Extract the [X, Y] coordinate from the center of the cell holding the provided text.  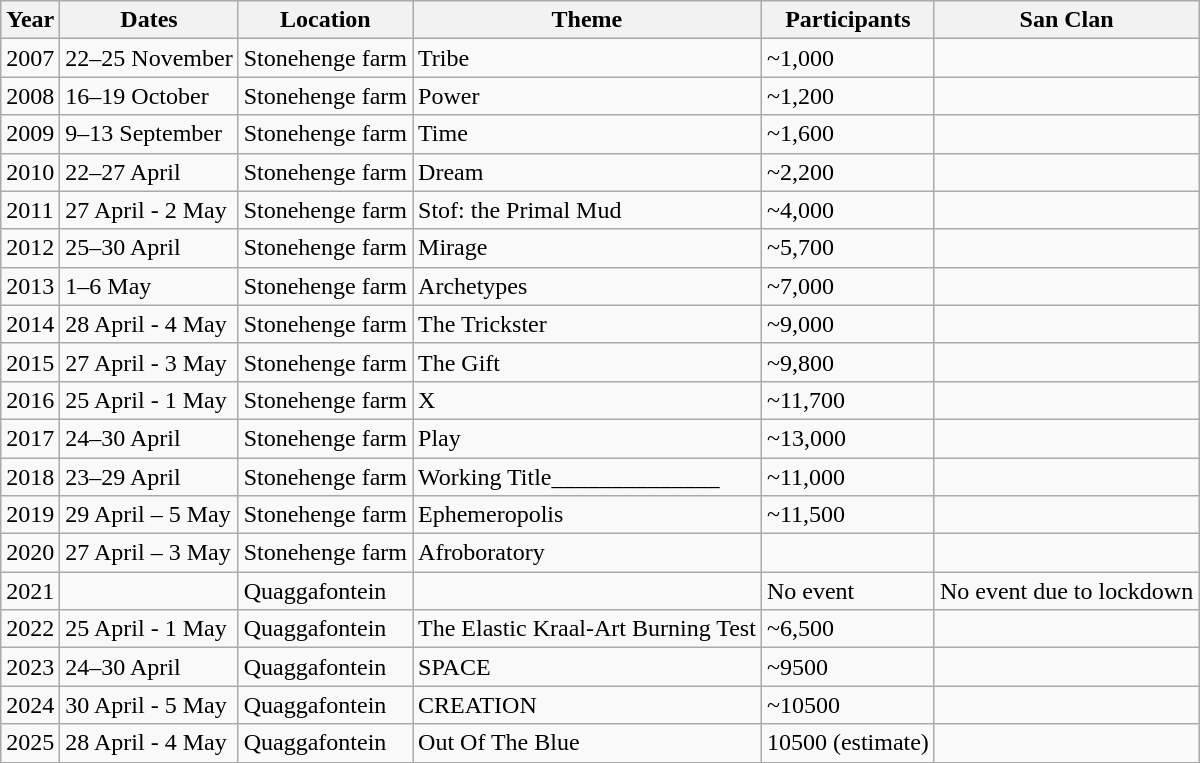
~6,500 [848, 629]
~11,500 [848, 515]
2011 [30, 210]
~13,000 [848, 438]
SPACE [588, 667]
2025 [30, 743]
~10500 [848, 705]
CREATION [588, 705]
~11,000 [848, 477]
2009 [30, 134]
2020 [30, 553]
27 April - 3 May [149, 362]
2008 [30, 96]
Mirage [588, 248]
Ephemeropolis [588, 515]
X [588, 400]
~9,800 [848, 362]
2017 [30, 438]
22–27 April [149, 172]
29 April – 5 May [149, 515]
The Gift [588, 362]
2013 [30, 286]
Participants [848, 20]
No event [848, 591]
~1,200 [848, 96]
~9,000 [848, 324]
2018 [30, 477]
~2,200 [848, 172]
2021 [30, 591]
San Clan [1066, 20]
25–30 April [149, 248]
16–19 October [149, 96]
~9500 [848, 667]
Stof: the Primal Mud [588, 210]
Out Of The Blue [588, 743]
~5,700 [848, 248]
10500 (estimate) [848, 743]
2023 [30, 667]
The Elastic Kraal-Art Burning Test [588, 629]
Working Title______________ [588, 477]
Dates [149, 20]
Tribe [588, 58]
27 April - 2 May [149, 210]
9–13 September [149, 134]
2014 [30, 324]
~7,000 [848, 286]
2015 [30, 362]
30 April - 5 May [149, 705]
2022 [30, 629]
2010 [30, 172]
2016 [30, 400]
27 April – 3 May [149, 553]
23–29 April [149, 477]
No event due to lockdown [1066, 591]
~1,000 [848, 58]
~4,000 [848, 210]
22–25 November [149, 58]
1–6 May [149, 286]
Archetypes [588, 286]
Year [30, 20]
Play [588, 438]
~11,700 [848, 400]
2012 [30, 248]
~1,600 [848, 134]
2024 [30, 705]
Theme [588, 20]
Power [588, 96]
2019 [30, 515]
Location [325, 20]
2007 [30, 58]
Afroboratory [588, 553]
The Trickster [588, 324]
Dream [588, 172]
Time [588, 134]
